Return the [x, y] coordinate for the center point of the cell that contains the specified text.  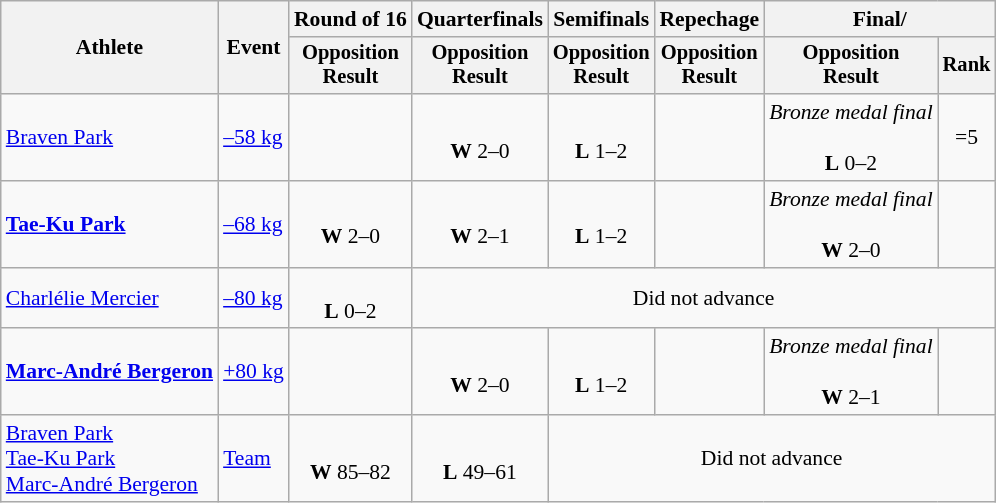
Bronze medal finalW 2–0 [851, 224]
Team [254, 458]
Rank [967, 66]
–68 kg [254, 224]
Marc-André Bergeron [110, 372]
Bronze medal finalL 0–2 [851, 138]
–80 kg [254, 298]
Semifinals [602, 19]
Bronze medal finalW 2–1 [851, 372]
W 2–1 [480, 224]
+80 kg [254, 372]
Quarterfinals [480, 19]
Tae-Ku Park [110, 224]
=5 [967, 138]
Braven ParkTae-Ku ParkMarc-André Bergeron [110, 458]
–58 kg [254, 138]
L 0–2 [350, 298]
Athlete [110, 48]
W 85–82 [350, 458]
Final/ [880, 19]
Repechage [709, 19]
Braven Park [110, 138]
Charlélie Mercier [110, 298]
L 49–61 [480, 458]
Event [254, 48]
Round of 16 [350, 19]
